Pinpoint the cell where the given text exists, returning its (x, y) midpoint coordinate. 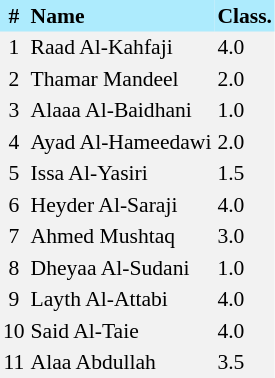
Alaaa Al-Baidhani (122, 110)
6 (14, 205)
8 (14, 268)
Class. (244, 16)
1 (14, 48)
Layth Al-Attabi (122, 300)
# (14, 16)
7 (14, 236)
11 (14, 362)
Alaa Abdullah (122, 362)
Ayad Al-Hameedawi (122, 142)
3.5 (244, 362)
1.5 (244, 174)
Issa Al-Yasiri (122, 174)
9 (14, 300)
3 (14, 110)
5 (14, 174)
Heyder Al-Saraji (122, 205)
Said Al-Taie (122, 331)
Raad Al-Kahfaji (122, 48)
10 (14, 331)
4 (14, 142)
Name (122, 16)
3.0 (244, 236)
Thamar Mandeel (122, 79)
Dheyaa Al-Sudani (122, 268)
2 (14, 79)
Ahmed Mushtaq (122, 236)
